Identify which cell holds the provided text, then report its (X, Y) central coordinate. 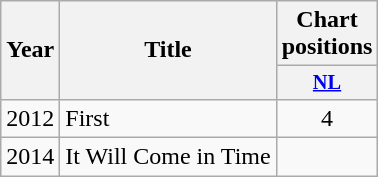
NL (327, 83)
Title (168, 50)
Chart positions (327, 34)
2014 (30, 157)
2012 (30, 118)
It Will Come in Time (168, 157)
First (168, 118)
4 (327, 118)
Year (30, 50)
